Search for the cell housing the specified text and yield its (X, Y) center coordinate. 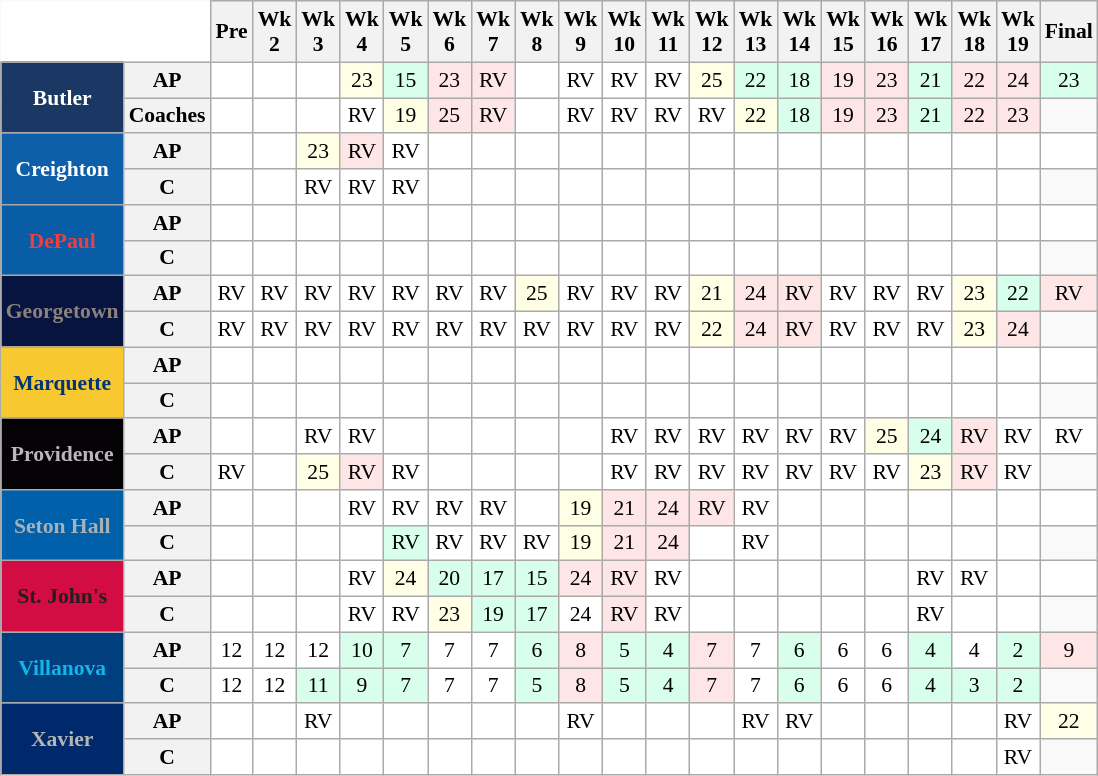
Wk17 (931, 32)
Wk2 (275, 32)
Wk8 (537, 32)
Wk5 (406, 32)
Villanova (62, 668)
Wk6 (450, 32)
Wk15 (843, 32)
Georgetown (62, 312)
Wk16 (887, 32)
Wk9 (581, 32)
Wk10 (624, 32)
10 (362, 650)
Marquette (62, 382)
Seton Hall (62, 526)
Wk3 (318, 32)
Wk18 (974, 32)
3 (974, 686)
DePaul (62, 240)
Wk13 (756, 32)
Coaches (168, 116)
Butler (62, 98)
Wk19 (1018, 32)
Final (1069, 32)
Wk4 (362, 32)
20 (450, 579)
Creighton (62, 170)
11 (318, 686)
Wk14 (799, 32)
Pre (231, 32)
St. John's (62, 596)
Providence (62, 454)
Wk11 (668, 32)
Wk12 (712, 32)
Wk7 (493, 32)
Xavier (62, 740)
